Detect which cell encompasses the target text, then output its [x, y] center coordinate. 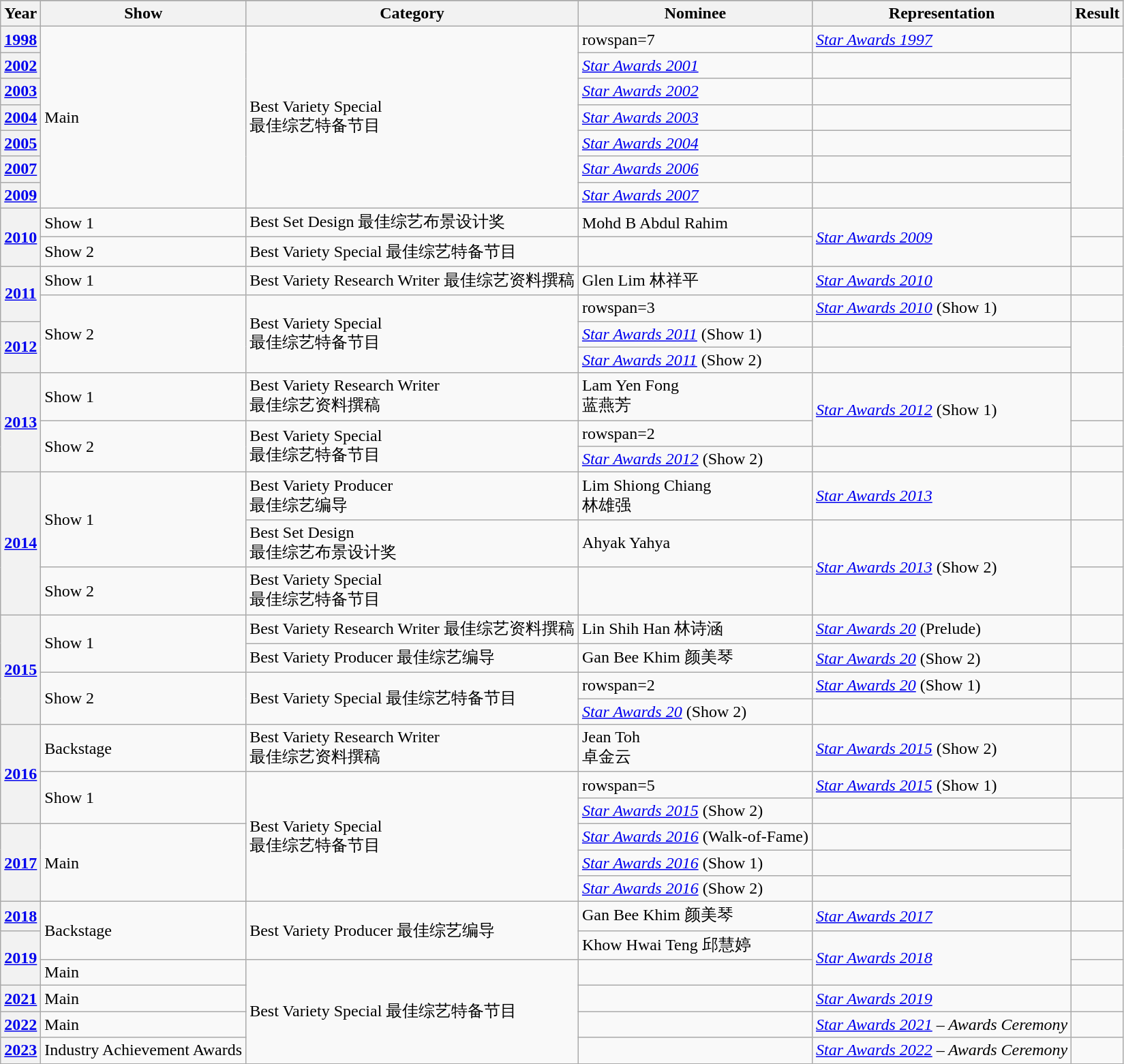
Result [1097, 14]
Glen Lim 林祥平 [695, 281]
2014 [20, 544]
Star Awards 2010 [942, 281]
Show [143, 14]
Category [412, 14]
2023 [20, 1050]
Star Awards 2003 [695, 117]
2017 [20, 862]
Star Awards 1997 [942, 40]
Star Awards 2016 (Walk-of-Fame) [695, 836]
Star Awards 2011 (Show 2) [695, 360]
Star Awards 2013 (Show 2) [942, 567]
2011 [20, 293]
Lim Shiong Chiang 林雄强 [695, 496]
Star Awards 2018 [942, 958]
2005 [20, 143]
Star Awards 2016 (Show 2) [695, 889]
Star Awards 2012 (Show 1) [942, 410]
Star Awards 2009 [942, 237]
rowspan=3 [695, 308]
Star Awards 2021 – Awards Ceremony [942, 1024]
Star Awards 2022 – Awards Ceremony [942, 1050]
Star Awards 2017 [942, 916]
Star Awards 2013 [942, 496]
Year [20, 14]
Star Awards 20 (Show 1) [942, 686]
Star Awards 2015 (Show 1) [942, 785]
Mohd B Abdul Rahim [695, 222]
Jean Toh 卓金云 [695, 748]
2015 [20, 669]
Star Awards 2012 (Show 2) [695, 459]
1998 [20, 40]
2009 [20, 195]
Best Set Design最佳综艺布景设计奖 [412, 543]
2010 [20, 237]
2019 [20, 958]
Khow Hwai Teng 邱慧婷 [695, 945]
2013 [20, 423]
Nominee [695, 14]
Ahyak Yahya [695, 543]
2004 [20, 117]
2018 [20, 916]
Representation [942, 14]
Lam Yen Fong 蓝燕芳 [695, 397]
2012 [20, 347]
2022 [20, 1024]
Star Awards 2011 (Show 1) [695, 334]
Best Variety Producer最佳综艺编导 [412, 496]
2016 [20, 774]
Star Awards 2019 [942, 999]
Industry Achievement Awards [143, 1050]
2002 [20, 65]
Star Awards 2002 [695, 91]
Star Awards 20 (Prelude) [942, 630]
rowspan=7 [695, 40]
Best Set Design 最佳综艺布景设计奖 [412, 222]
2021 [20, 999]
Star Awards 2004 [695, 143]
Star Awards 2006 [695, 169]
Lin Shih Han 林诗涵 [695, 630]
2007 [20, 169]
Star Awards 2001 [695, 65]
Star Awards 2010 (Show 1) [942, 308]
rowspan=5 [695, 785]
Star Awards 2016 (Show 1) [695, 862]
2003 [20, 91]
Star Awards 2007 [695, 195]
